For the text-containing cell, return its midpoint in [X, Y] coordinate format. 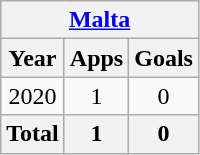
Year [33, 58]
Total [33, 134]
Apps [96, 58]
Malta [100, 20]
Goals [164, 58]
2020 [33, 96]
